Return (x, y) of the center of cell containing provided text 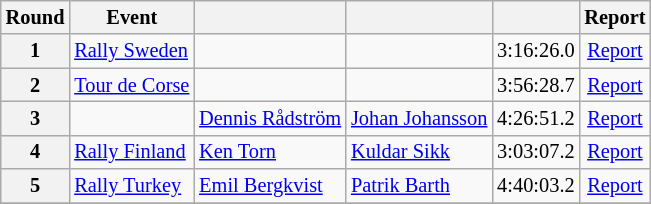
3:56:28.7 (536, 85)
4:40:03.2 (536, 186)
Dennis Rådström (270, 118)
Ken Torn (270, 152)
3 (36, 118)
4:26:51.2 (536, 118)
Round (36, 17)
Emil Bergkvist (270, 186)
5 (36, 186)
Tour de Corse (132, 85)
Johan Johansson (419, 118)
Event (132, 17)
3:16:26.0 (536, 51)
2 (36, 85)
Rally Sweden (132, 51)
4 (36, 152)
Rally Finland (132, 152)
Rally Turkey (132, 186)
3:03:07.2 (536, 152)
Kuldar Sikk (419, 152)
Patrik Barth (419, 186)
1 (36, 51)
